From the cell containing the given text, extract its center point as (X, Y) coordinate. 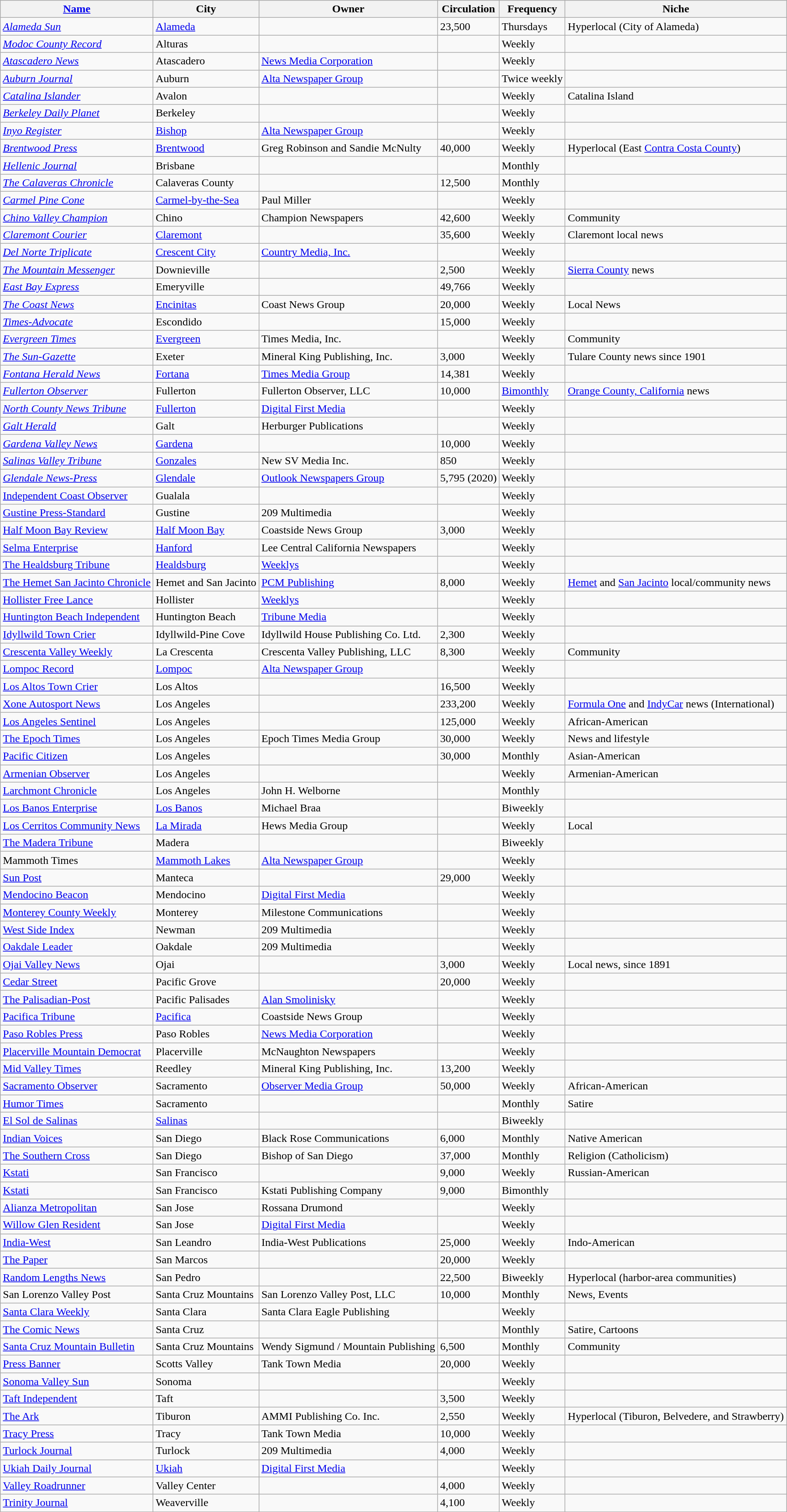
Ojai Valley News (77, 964)
The Sun-Gazette (77, 356)
Herburger Publications (348, 426)
Selma Enterprise (77, 548)
Michael Braa (348, 808)
Bishop of San Diego (348, 1156)
Placerville Mountain Democrat (77, 1051)
Niche (676, 9)
Owner (348, 9)
Idyllwild Town Crier (77, 634)
Tracy Press (77, 1434)
8,000 (468, 582)
Tribune Media (348, 617)
Valley Center (206, 1486)
Brentwood (206, 148)
Santa Cruz (206, 1329)
Salinas (206, 1121)
Hellenic Journal (77, 165)
Name (77, 9)
Hyperlocal (City of Alameda) (676, 26)
Placerville (206, 1051)
Hanford (206, 548)
San Pedro (206, 1277)
6,000 (468, 1138)
Auburn Journal (77, 78)
233,200 (468, 704)
Mammoth Times (77, 860)
Ukiah Daily Journal (77, 1468)
Pacifica (206, 1016)
Frequency (532, 9)
The Paper (77, 1260)
Pacifica Tribune (77, 1016)
Sonoma Valley Sun (77, 1381)
Del Norte Triplicate (77, 252)
The Southern Cross (77, 1156)
Milestone Communications (348, 912)
Weaverville (206, 1503)
Newman (206, 930)
Fortana (206, 374)
Claremont local news (676, 235)
Times-Advocate (77, 322)
Los Banos (206, 808)
Emeryville (206, 287)
Orange County, California news (676, 391)
Los Banos Enterprise (77, 808)
City (206, 9)
Santa Clara Eagle Publishing (348, 1312)
AMMI Publishing Co. Inc. (348, 1416)
Greg Robinson and Sandie McNulty (348, 148)
Hews Media Group (348, 826)
23,500 (468, 26)
Half Moon Bay (206, 530)
8,300 (468, 652)
22,500 (468, 1277)
Gustine Press-Standard (77, 513)
Lee Central California Newspapers (348, 548)
Huntington Beach (206, 617)
Alturas (206, 44)
North County News Tribune (77, 408)
The Healdsburg Tribune (77, 565)
Mammoth Lakes (206, 860)
Paso Robles (206, 1034)
14,381 (468, 374)
4,100 (468, 1503)
Manteca (206, 878)
Hollister Free Lance (77, 600)
Alan Smolinisky (348, 999)
Salinas Valley Tribune (77, 460)
Scotts Valley (206, 1364)
Circulation (468, 9)
Auburn (206, 78)
Rossana Drumond (348, 1208)
Calaveras County (206, 183)
Times Media, Inc. (348, 339)
125,000 (468, 721)
Fullerton Observer (77, 391)
Reedley (206, 1069)
Brisbane (206, 165)
India-West (77, 1242)
Sacramento Observer (77, 1086)
Madera (206, 843)
Kstati Publishing Company (348, 1190)
Outlook Newspapers Group (348, 478)
Tulare County news since 1901 (676, 356)
15,000 (468, 322)
Idyllwild-Pine Cove (206, 634)
Turlock Journal (77, 1451)
Inyo Register (77, 131)
42,600 (468, 218)
Country Media, Inc. (348, 252)
Claremont Courier (77, 235)
Twice weekly (532, 78)
La Crescenta (206, 652)
Indo-American (676, 1242)
Brentwood Press (77, 148)
Cedar Street (77, 982)
Exeter (206, 356)
Atascadero (206, 61)
Hemet and San Jacinto (206, 582)
The Madera Tribune (77, 843)
El Sol de Salinas (77, 1121)
3,500 (468, 1399)
6,500 (468, 1347)
5,795 (2020) (468, 478)
Armenian-American (676, 774)
29,000 (468, 878)
Native American (676, 1138)
Satire (676, 1104)
37,000 (468, 1156)
India-West Publications (348, 1242)
Escondido (206, 322)
Mendocino (206, 895)
San Lorenzo Valley Post, LLC (348, 1294)
The Ark (77, 1416)
Local (676, 826)
Paso Robles Press (77, 1034)
Sun Post (77, 878)
Chino Valley Champion (77, 218)
The Epoch Times (77, 738)
Berkeley (206, 113)
Local News (676, 304)
Random Lengths News (77, 1277)
Asian-American (676, 756)
49,766 (468, 287)
Chino (206, 218)
850 (468, 460)
Turlock (206, 1451)
Gonzales (206, 460)
Glendale News-Press (77, 478)
Fullerton Observer, LLC (348, 391)
Pacific Grove (206, 982)
Alianza Metropolitan (77, 1208)
Sierra County news (676, 270)
West Side Index (77, 930)
Catalina Island (676, 96)
Pacific Palisades (206, 999)
Black Rose Communications (348, 1138)
The Mountain Messenger (77, 270)
Bishop (206, 131)
Monterey (206, 912)
25,000 (468, 1242)
Healdsburg (206, 565)
Tiburon (206, 1416)
Thursdays (532, 26)
Lompoc Record (77, 669)
Santa Clara Weekly (77, 1312)
Armenian Observer (77, 774)
The Calaveras Chronicle (77, 183)
2,550 (468, 1416)
Claremont (206, 235)
Evergreen Times (77, 339)
The Palisadian-Post (77, 999)
50,000 (468, 1086)
Los Altos (206, 686)
Trinity Journal (77, 1503)
Gualala (206, 495)
PCM Publishing (348, 582)
Crescenta Valley Publishing, LLC (348, 652)
Times Media Group (348, 374)
Gustine (206, 513)
Tracy (206, 1434)
Berkeley Daily Planet (77, 113)
The Hemet San Jacinto Chronicle (77, 582)
Monterey County Weekly (77, 912)
Crescenta Valley Weekly (77, 652)
Carmel Pine Cone (77, 200)
Indian Voices (77, 1138)
Downieville (206, 270)
Russian-American (676, 1173)
16,500 (468, 686)
Evergreen (206, 339)
Hemet and San Jacinto local/community news (676, 582)
Catalina Islander (77, 96)
Observer Media Group (348, 1086)
Wendy Sigmund / Mountain Publishing (348, 1347)
Coast News Group (348, 304)
East Bay Express (77, 287)
Hyperlocal (harbor-area communities) (676, 1277)
Fontana Herald News (77, 374)
San Marcos (206, 1260)
The Comic News (77, 1329)
35,600 (468, 235)
Carmel-by-the-Sea (206, 200)
San Lorenzo Valley Post (77, 1294)
Modoc County Record (77, 44)
Sonoma (206, 1381)
News and lifestyle (676, 738)
Ukiah (206, 1468)
Pacific Citizen (77, 756)
Satire, Cartoons (676, 1329)
Hollister (206, 600)
Galt Herald (77, 426)
Independent Coast Observer (77, 495)
Mid Valley Times (77, 1069)
Galt (206, 426)
Hyperlocal (East Contra Costa County) (676, 148)
Crescent City (206, 252)
New SV Media Inc. (348, 460)
Lompoc (206, 669)
La Mirada (206, 826)
Gardena Valley News (77, 443)
Gardena (206, 443)
Taft Independent (77, 1399)
Encinitas (206, 304)
Atascadero News (77, 61)
Los Altos Town Crier (77, 686)
Huntington Beach Independent (77, 617)
Willow Glen Resident (77, 1225)
Larchmont Chronicle (77, 791)
Press Banner (77, 1364)
Mendocino Beacon (77, 895)
Santa Clara (206, 1312)
John H. Welborne (348, 791)
Glendale (206, 478)
Epoch Times Media Group (348, 738)
Xone Autosport News (77, 704)
Avalon (206, 96)
Champion Newspapers (348, 218)
Alameda (206, 26)
Idyllwild House Publishing Co. Ltd. (348, 634)
Humor Times (77, 1104)
Ojai (206, 964)
The Coast News (77, 304)
Alameda Sun (77, 26)
Los Angeles Sentinel (77, 721)
Hyperlocal (Tiburon, Belvedere, and Strawberry) (676, 1416)
Santa Cruz Mountain Bulletin (77, 1347)
San Leandro (206, 1242)
McNaughton Newspapers (348, 1051)
Los Cerritos Community News (77, 826)
News, Events (676, 1294)
2,300 (468, 634)
Religion (Catholicism) (676, 1156)
Half Moon Bay Review (77, 530)
Paul Miller (348, 200)
12,500 (468, 183)
Taft (206, 1399)
Oakdale (206, 947)
13,200 (468, 1069)
Local news, since 1891 (676, 964)
Valley Roadrunner (77, 1486)
2,500 (468, 270)
Formula One and IndyCar news (International) (676, 704)
40,000 (468, 148)
Oakdale Leader (77, 947)
